For the text-containing cell, return its midpoint in (X, Y) coordinate format. 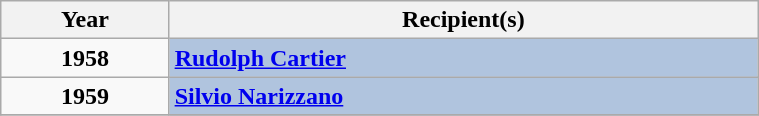
1958 (85, 58)
Silvio Narizzano (464, 96)
Recipient(s) (464, 20)
Rudolph Cartier (464, 58)
Year (85, 20)
1959 (85, 96)
